Locate the cell with the specified text and output its [x, y] center coordinate. 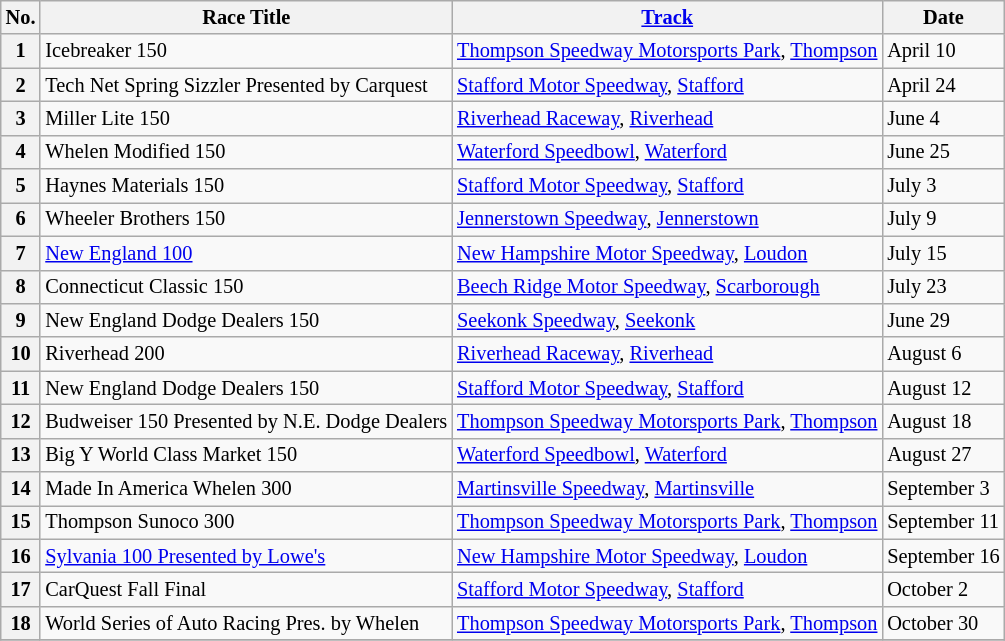
3 [21, 118]
Miller Lite 150 [246, 118]
October 30 [943, 623]
New England 100 [246, 253]
CarQuest Fall Final [246, 589]
10 [21, 354]
18 [21, 623]
July 3 [943, 186]
7 [21, 253]
Seekonk Speedway, Seekonk [667, 320]
Race Title [246, 17]
Big Y World Class Market 150 [246, 455]
August 18 [943, 421]
July 23 [943, 287]
15 [21, 522]
Beech Ridge Motor Speedway, Scarborough [667, 287]
June 25 [943, 152]
Jennerstown Speedway, Jennerstown [667, 219]
Wheeler Brothers 150 [246, 219]
12 [21, 421]
April 24 [943, 85]
August 6 [943, 354]
Connecticut Classic 150 [246, 287]
September 3 [943, 489]
11 [21, 388]
Martinsville Speedway, Martinsville [667, 489]
Track [667, 17]
Thompson Sunoco 300 [246, 522]
Sylvania 100 Presented by Lowe's [246, 556]
4 [21, 152]
Icebreaker 150 [246, 51]
Whelen Modified 150 [246, 152]
5 [21, 186]
World Series of Auto Racing Pres. by Whelen [246, 623]
Haynes Materials 150 [246, 186]
Riverhead 200 [246, 354]
13 [21, 455]
September 11 [943, 522]
17 [21, 589]
Budweiser 150 Presented by N.E. Dodge Dealers [246, 421]
2 [21, 85]
August 27 [943, 455]
July 9 [943, 219]
April 10 [943, 51]
9 [21, 320]
6 [21, 219]
Tech Net Spring Sizzler Presented by Carquest [246, 85]
September 16 [943, 556]
July 15 [943, 253]
1 [21, 51]
June 29 [943, 320]
August 12 [943, 388]
October 2 [943, 589]
June 4 [943, 118]
16 [21, 556]
Made In America Whelen 300 [246, 489]
Date [943, 17]
8 [21, 287]
No. [21, 17]
14 [21, 489]
